Provide the [X, Y] coordinate of the cell's center where the given text is located.  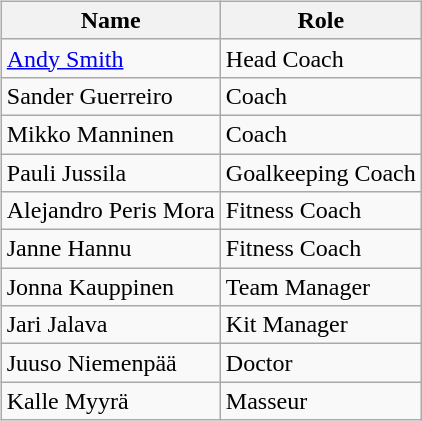
Jonna Kauppinen [110, 287]
Pauli Jussila [110, 173]
Goalkeeping Coach [320, 173]
Jari Jalava [110, 325]
Alejandro Peris Mora [110, 211]
Head Coach [320, 58]
Role [320, 20]
Kit Manager [320, 325]
Name [110, 20]
Andy Smith [110, 58]
Mikko Manninen [110, 134]
Masseur [320, 401]
Doctor [320, 363]
Team Manager [320, 287]
Kalle Myyrä [110, 401]
Janne Hannu [110, 249]
Juuso Niemenpää [110, 363]
Sander Guerreiro [110, 96]
